Output the [x, y] coordinate of the center of the cell containing the given text.  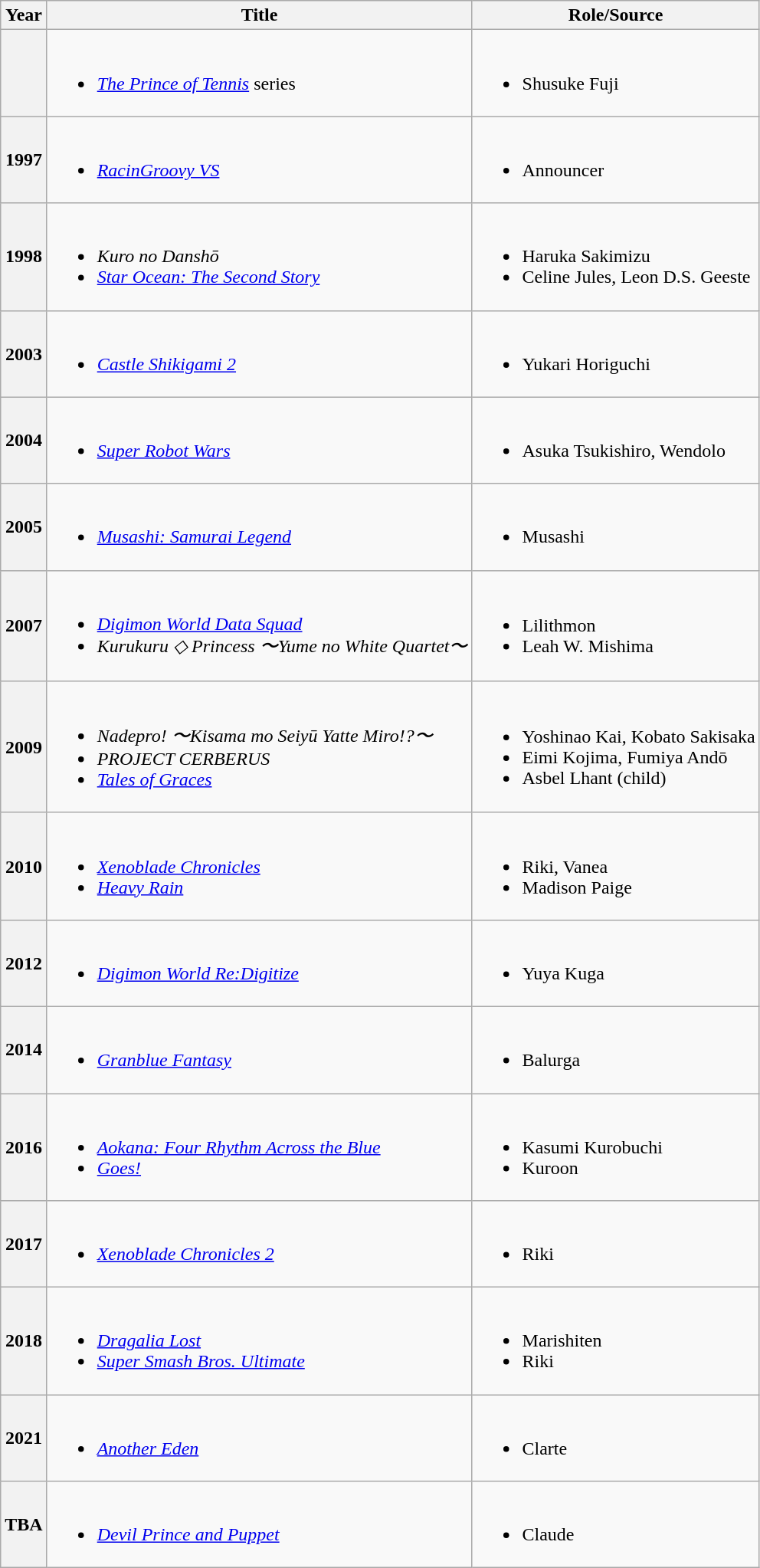
Xenoblade Chronicles 2 [259, 1245]
2010 [24, 866]
2003 [24, 354]
Another Eden [259, 1438]
2014 [24, 1050]
Nadepro! 〜Kisama mo Seiyū Yatte Miro!?〜PROJECT CERBERUSTales of Graces [259, 747]
1998 [24, 257]
Yukari Horiguchi [616, 354]
Castle Shikigami 2 [259, 354]
Balurga [616, 1050]
1997 [24, 159]
Digimon World Data SquadKurukuru ◇ Princess 〜Yume no White Quartet〜 [259, 625]
Kasumi KurobuchiKuroon [616, 1146]
2009 [24, 747]
Announcer [616, 159]
Role/Source [616, 15]
Title [259, 15]
Year [24, 15]
Super Robot Wars [259, 440]
Riki [616, 1245]
Digimon World Re:Digitize [259, 963]
Haruka SakimizuCeline Jules, Leon D.S. Geeste [616, 257]
Yoshinao Kai, Kobato SakisakaEimi Kojima, Fumiya AndōAsbel Lhant (child) [616, 747]
RacinGroovy VS [259, 159]
Musashi [616, 527]
TBA [24, 1525]
Claude [616, 1525]
Granblue Fantasy [259, 1050]
Devil Prince and Puppet [259, 1525]
2021 [24, 1438]
Yuya Kuga [616, 963]
2005 [24, 527]
Musashi: Samurai Legend [259, 527]
2012 [24, 963]
Kuro no DanshōStar Ocean: The Second Story [259, 257]
2017 [24, 1245]
Aokana: Four Rhythm Across the BlueGoes! [259, 1146]
Riki, VaneaMadison Paige [616, 866]
Xenoblade ChroniclesHeavy Rain [259, 866]
Clarte [616, 1438]
Shusuke Fuji [616, 74]
2004 [24, 440]
Asuka Tsukishiro, Wendolo [616, 440]
The Prince of Tennis series [259, 74]
2018 [24, 1341]
2016 [24, 1146]
Dragalia LostSuper Smash Bros. Ultimate [259, 1341]
MarishitenRiki [616, 1341]
2007 [24, 625]
LilithmonLeah W. Mishima [616, 625]
